Detect which cell encompasses the target text, then output its (X, Y) center coordinate. 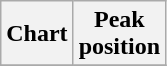
Peakposition (119, 34)
Chart (37, 34)
